Provide the (x, y) coordinate of the cell's center where the given text is located.  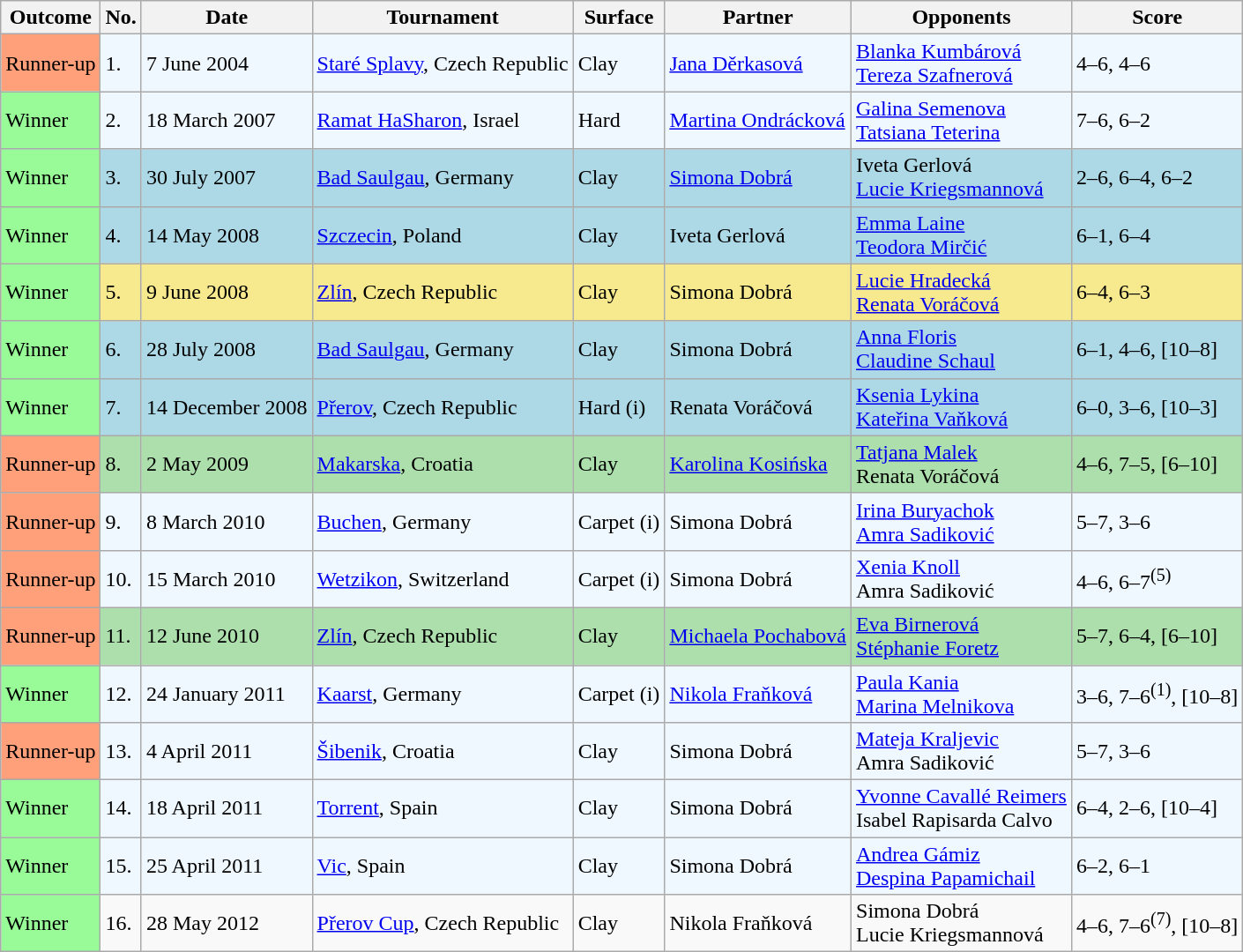
Makarska, Croatia (443, 464)
6–2, 6–1 (1157, 866)
Iveta Gerlová Lucie Kriegsmannová (962, 178)
12. (121, 693)
4. (121, 234)
Hard (i) (619, 407)
Iveta Gerlová (758, 234)
24 January 2011 (227, 693)
1. (121, 63)
Galina Semenova Tatsiana Teterina (962, 120)
4–6, 7–5, [6–10] (1157, 464)
6–4, 2–6, [10–4] (1157, 809)
5–7, 6–4, [6–10] (1157, 636)
28 July 2008 (227, 349)
9. (121, 522)
Ksenia Lykina Kateřina Vaňková (962, 407)
Yvonne Cavallé Reimers Isabel Rapisarda Calvo (962, 809)
Andrea Gámiz Despina Papamichail (962, 866)
8 March 2010 (227, 522)
4–6, 4–6 (1157, 63)
Irina Buryachok Amra Sadiković (962, 522)
6–1, 4–6, [10–8] (1157, 349)
2–6, 6–4, 6–2 (1157, 178)
Lucie Hradecká Renata Voráčová (962, 293)
Szczecin, Poland (443, 234)
6–4, 6–3 (1157, 293)
Paula Kania Marina Melnikova (962, 693)
Surface (619, 18)
18 March 2007 (227, 120)
Emma Laine Teodora Mirčić (962, 234)
11. (121, 636)
10. (121, 578)
12 June 2010 (227, 636)
Karolina Kosińska (758, 464)
14. (121, 809)
28 May 2012 (227, 924)
Hard (619, 120)
16. (121, 924)
Tournament (443, 18)
Přerov, Czech Republic (443, 407)
Staré Splavy, Czech Republic (443, 63)
7 June 2004 (227, 63)
Šibenik, Croatia (443, 751)
14 December 2008 (227, 407)
Simona Dobrá Lucie Kriegsmannová (962, 924)
No. (121, 18)
5. (121, 293)
15. (121, 866)
Wetzikon, Switzerland (443, 578)
7–6, 6–2 (1157, 120)
Renata Voráčová (758, 407)
6–1, 6–4 (1157, 234)
6–0, 3–6, [10–3] (1157, 407)
Michaela Pochabová (758, 636)
25 April 2011 (227, 866)
Kaarst, Germany (443, 693)
Eva Birnerová Stéphanie Foretz (962, 636)
Vic, Spain (443, 866)
7. (121, 407)
Outcome (51, 18)
4–6, 7–6(7), [10–8] (1157, 924)
Date (227, 18)
9 June 2008 (227, 293)
2. (121, 120)
15 March 2010 (227, 578)
3–6, 7–6(1), [10–8] (1157, 693)
Score (1157, 18)
2 May 2009 (227, 464)
18 April 2011 (227, 809)
Blanka Kumbárová Tereza Szafnerová (962, 63)
Mateja Kraljevic Amra Sadiković (962, 751)
Ramat HaSharon, Israel (443, 120)
Anna Floris Claudine Schaul (962, 349)
Partner (758, 18)
13. (121, 751)
Martina Ondrácková (758, 120)
3. (121, 178)
4 April 2011 (227, 751)
4–6, 6–7(5) (1157, 578)
Přerov Cup, Czech Republic (443, 924)
Tatjana Malek Renata Voráčová (962, 464)
14 May 2008 (227, 234)
Xenia Knoll Amra Sadiković (962, 578)
Buchen, Germany (443, 522)
6. (121, 349)
8. (121, 464)
Opponents (962, 18)
Jana Děrkasová (758, 63)
Torrent, Spain (443, 809)
30 July 2007 (227, 178)
